Identify which cell holds the provided text, then report its (x, y) central coordinate. 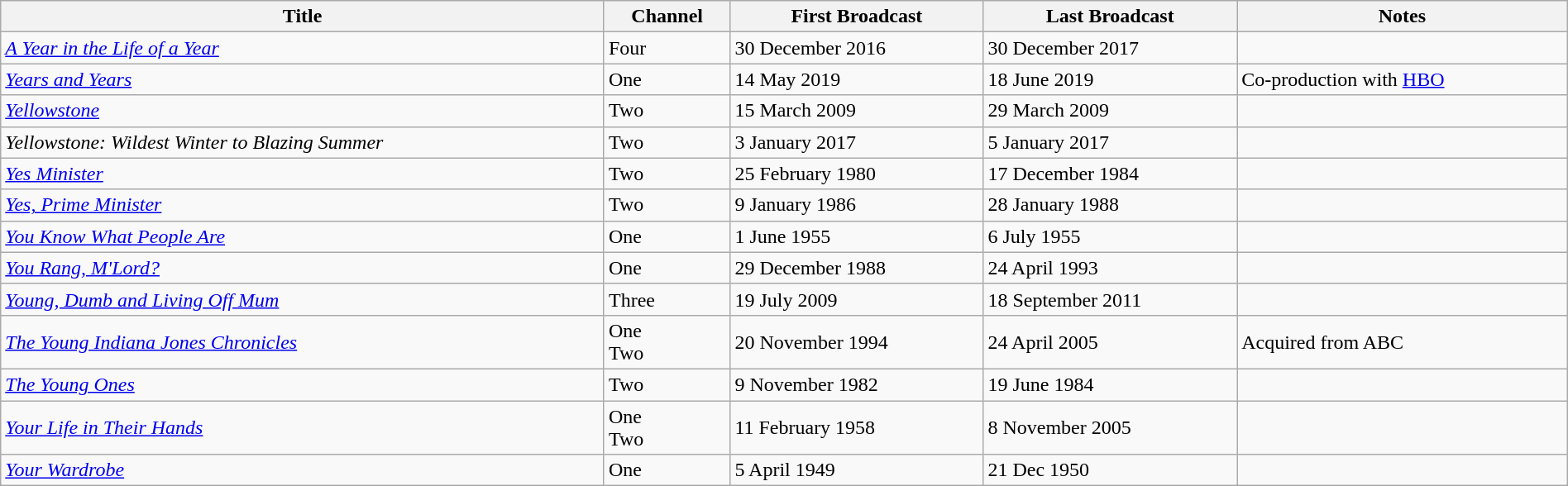
11 February 1958 (857, 426)
Last Broadcast (1110, 17)
Yes, Prime Minister (303, 205)
Three (667, 299)
21 Dec 1950 (1110, 470)
9 November 1982 (857, 384)
Yes Minister (303, 174)
Co-production with HBO (1403, 79)
14 May 2019 (857, 79)
30 December 2017 (1110, 48)
29 December 1988 (857, 268)
You Know What People Are (303, 236)
5 January 2017 (1110, 142)
25 February 1980 (857, 174)
6 July 1955 (1110, 236)
Yellowstone (303, 111)
The Young Ones (303, 384)
Notes (1403, 17)
Years and Years (303, 79)
Your Life in Their Hands (303, 426)
5 April 1949 (857, 470)
The Young Indiana Jones Chronicles (303, 342)
19 July 2009 (857, 299)
Channel (667, 17)
18 June 2019 (1110, 79)
28 January 1988 (1110, 205)
24 April 2005 (1110, 342)
You Rang, M'Lord? (303, 268)
30 December 2016 (857, 48)
Young, Dumb and Living Off Mum (303, 299)
17 December 1984 (1110, 174)
8 November 2005 (1110, 426)
20 November 1994 (857, 342)
Title (303, 17)
18 September 2011 (1110, 299)
24 April 1993 (1110, 268)
Four (667, 48)
29 March 2009 (1110, 111)
Acquired from ABC (1403, 342)
9 January 1986 (857, 205)
1 June 1955 (857, 236)
19 June 1984 (1110, 384)
15 March 2009 (857, 111)
3 January 2017 (857, 142)
Your Wardrobe (303, 470)
Yellowstone: Wildest Winter to Blazing Summer (303, 142)
A Year in the Life of a Year (303, 48)
First Broadcast (857, 17)
